Detect which cell encompasses the target text, then output its [X, Y] center coordinate. 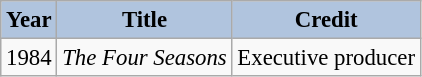
1984 [29, 58]
The Four Seasons [144, 58]
Title [144, 20]
Year [29, 20]
Executive producer [326, 58]
Credit [326, 20]
